Capture the cell that displays the provided text and extract its (X, Y) central coordinate. 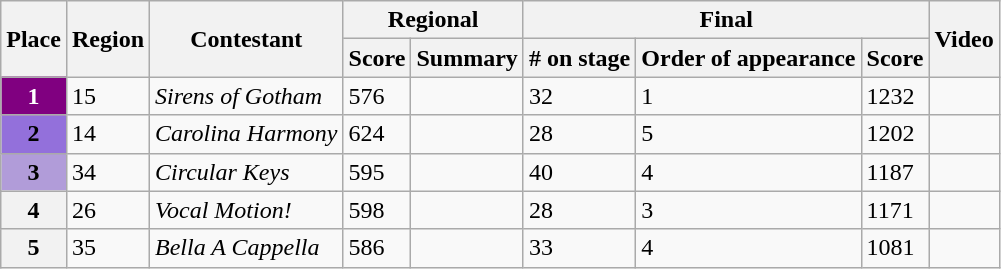
Place (34, 39)
576 (377, 96)
1202 (895, 134)
33 (579, 248)
Video (964, 39)
Contestant (247, 39)
598 (377, 210)
35 (108, 248)
34 (108, 172)
1232 (895, 96)
Sirens of Gotham (247, 96)
595 (377, 172)
Vocal Motion! (247, 210)
Region (108, 39)
14 (108, 134)
1081 (895, 248)
Regional (433, 20)
586 (377, 248)
Order of appearance (748, 58)
40 (579, 172)
Summary (467, 58)
32 (579, 96)
Circular Keys (247, 172)
Carolina Harmony (247, 134)
1187 (895, 172)
624 (377, 134)
Bella A Cappella (247, 248)
# on stage (579, 58)
15 (108, 96)
2 (34, 134)
1171 (895, 210)
26 (108, 210)
Final (726, 20)
